Pinpoint the cell where the given text exists, returning its (x, y) midpoint coordinate. 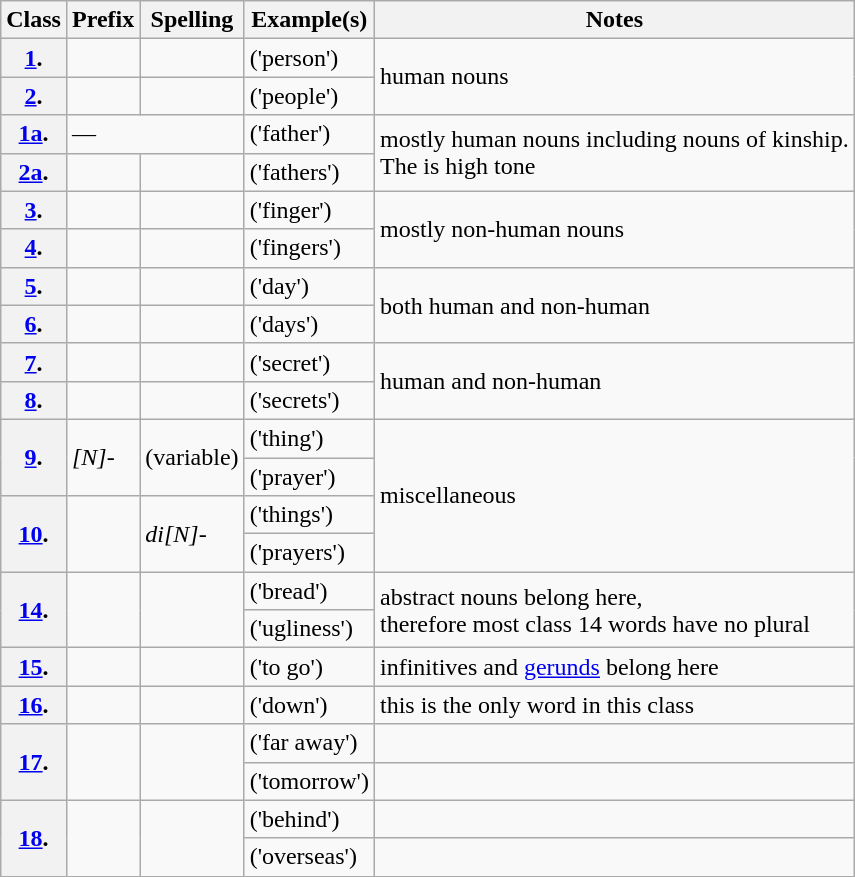
('to go') (309, 667)
5. (34, 286)
9. (34, 457)
1. (34, 58)
— (155, 134)
15. (34, 667)
('fingers') (309, 248)
10. (34, 534)
Class (34, 20)
('secret') (309, 362)
('people') (309, 96)
8. (34, 400)
('things') (309, 515)
Example(s) (309, 20)
mostly human nouns including nouns of kinship.The is high tone (614, 153)
('day') (309, 286)
mostly non-human nouns (614, 229)
abstract nouns belong here,therefore most class 14 words have no plural (614, 610)
('fathers') (309, 172)
('prayers') (309, 553)
human and non-human (614, 381)
('tomorrow') (309, 781)
17. (34, 762)
18. (34, 838)
infinitives and gerunds belong here (614, 667)
(variable) (192, 457)
Notes (614, 20)
this is the only word in this class (614, 705)
('finger') (309, 210)
both human and non-human (614, 305)
Spelling (192, 20)
human nouns (614, 77)
3. (34, 210)
16. (34, 705)
Prefix (102, 20)
('overseas') (309, 857)
('thing') (309, 438)
('down') (309, 705)
('secrets') (309, 400)
4. (34, 248)
14. (34, 610)
[N]- (102, 457)
('bread') (309, 591)
('father') (309, 134)
7. (34, 362)
('far away') (309, 743)
('person') (309, 58)
('behind') (309, 819)
6. (34, 324)
('ugliness') (309, 629)
1a. (34, 134)
('days') (309, 324)
2. (34, 96)
di[N]- (192, 534)
('prayer') (309, 477)
2a. (34, 172)
miscellaneous (614, 495)
